Locate the cell with the specified text and output its [x, y] center coordinate. 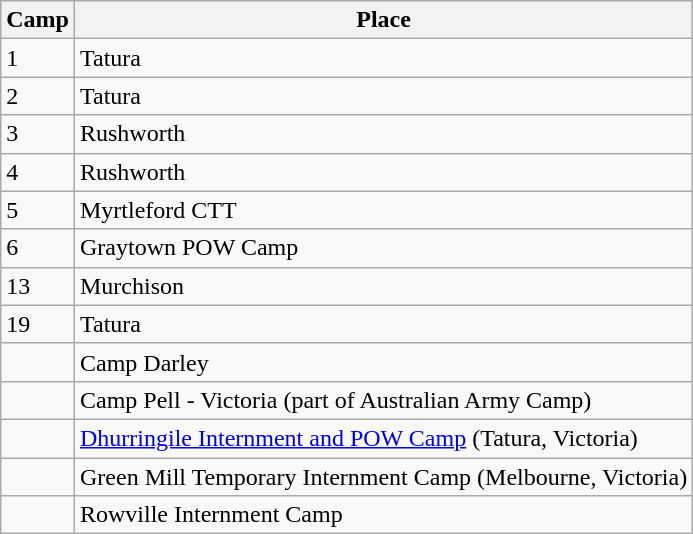
Dhurringile Internment and POW Camp (Tatura, Victoria) [383, 438]
Myrtleford CTT [383, 210]
5 [38, 210]
2 [38, 96]
6 [38, 248]
Murchison [383, 286]
Graytown POW Camp [383, 248]
Place [383, 20]
Camp [38, 20]
Green Mill Temporary Internment Camp (Melbourne, Victoria) [383, 477]
4 [38, 172]
13 [38, 286]
Camp Darley [383, 362]
1 [38, 58]
Rowville Internment Camp [383, 515]
3 [38, 134]
19 [38, 324]
Camp Pell - Victoria (part of Australian Army Camp) [383, 400]
